Capture the cell that displays the provided text and extract its (x, y) central coordinate. 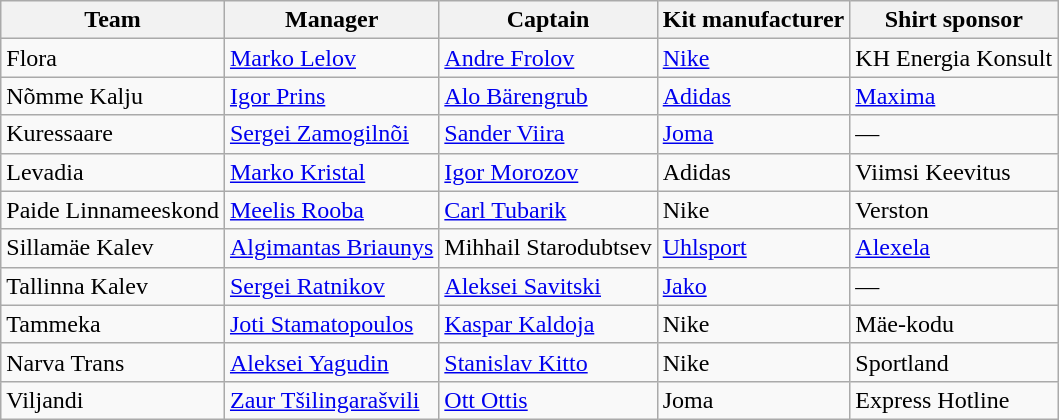
Meelis Rooba (331, 210)
Mäe-kodu (954, 324)
Narva Trans (113, 362)
Kaspar Kaldoja (548, 324)
Captain (548, 20)
Sportland (954, 362)
Sander Viira (548, 134)
Alo Bärengrub (548, 96)
Sergei Zamogilnõi (331, 134)
Carl Tubarik (548, 210)
Tammeka (113, 324)
Zaur Tšilingarašvili (331, 400)
Aleksei Yagudin (331, 362)
Igor Morozov (548, 172)
Flora (113, 58)
KH Energia Konsult (954, 58)
Kuressaare (113, 134)
Tallinna Kalev (113, 286)
Viljandi (113, 400)
Levadia (113, 172)
Stanislav Kitto (548, 362)
Alexela (954, 248)
Shirt sponsor (954, 20)
Andre Frolov (548, 58)
Paide Linnameeskond (113, 210)
Sillamäe Kalev (113, 248)
Team (113, 20)
Igor Prins (331, 96)
Ott Ottis (548, 400)
Marko Lelov (331, 58)
Verston (954, 210)
Viimsi Keevitus (954, 172)
Express Hotline (954, 400)
Aleksei Savitski (548, 286)
Maxima (954, 96)
Jako (754, 286)
Joti Stamatopoulos (331, 324)
Uhlsport (754, 248)
Sergei Ratnikov (331, 286)
Manager (331, 20)
Nõmme Kalju (113, 96)
Algimantas Briaunys (331, 248)
Marko Kristal (331, 172)
Kit manufacturer (754, 20)
Mihhail Starodubtsev (548, 248)
